Find where the given text appears and provide that cell's center as [X, Y] coordinate. 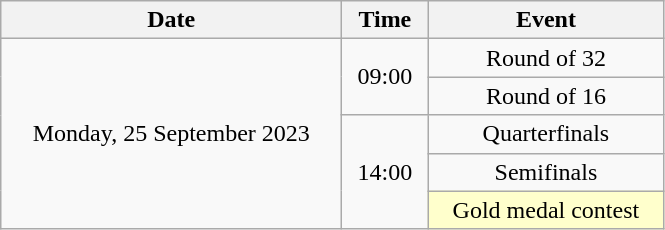
Date [172, 20]
Time [385, 20]
Quarterfinals [546, 134]
Round of 16 [546, 96]
Gold medal contest [546, 210]
Monday, 25 September 2023 [172, 134]
Semifinals [546, 172]
14:00 [385, 172]
09:00 [385, 77]
Round of 32 [546, 58]
Event [546, 20]
